Find where the given text appears and provide that cell's center as (x, y) coordinate. 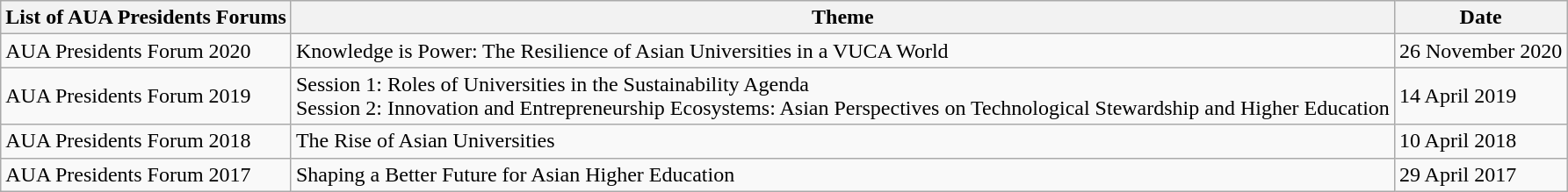
List of AUA Presidents Forums (146, 18)
10 April 2018 (1480, 141)
Knowledge is Power: The Resilience of Asian Universities in a VUCA World (842, 51)
Shaping a Better Future for Asian Higher Education (842, 174)
AUA Presidents Forum 2017 (146, 174)
Date (1480, 18)
AUA Presidents Forum 2018 (146, 141)
26 November 2020 (1480, 51)
Theme (842, 18)
The Rise of Asian Universities (842, 141)
AUA Presidents Forum 2020 (146, 51)
14 April 2019 (1480, 96)
AUA Presidents Forum 2019 (146, 96)
29 April 2017 (1480, 174)
